Determine the (x, y) coordinate at the center of the cell enclosing the given text.  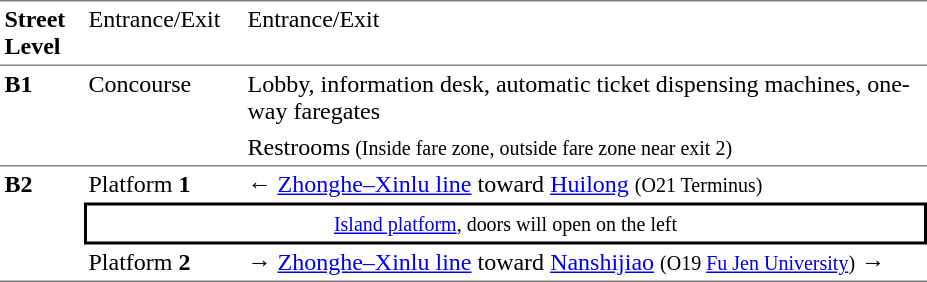
← Zhonghe–Xinlu line toward Huilong (O21 Terminus) (585, 184)
Street Level (42, 33)
Island platform, doors will open on the left (506, 223)
Platform 1 (164, 184)
Restrooms (Inside fare zone, outside fare zone near exit 2) (585, 148)
Platform 2 (164, 263)
→ Zhonghe–Xinlu line toward Nanshijiao (O19 Fu Jen University) → (585, 263)
B2 (42, 224)
Concourse (164, 116)
Lobby, information desk, automatic ticket dispensing machines, one-way faregates (585, 98)
B1 (42, 116)
